Locate the cell with the specified text and output its [x, y] center coordinate. 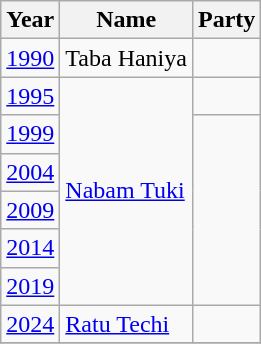
1995 [30, 96]
Year [30, 20]
1999 [30, 134]
2024 [30, 324]
2019 [30, 286]
Ratu Techi [126, 324]
2014 [30, 248]
Name [126, 20]
2004 [30, 172]
Party [226, 20]
1990 [30, 58]
Taba Haniya [126, 58]
Nabam Tuki [126, 191]
2009 [30, 210]
